Find where the given text appears and provide that cell's center as [X, Y] coordinate. 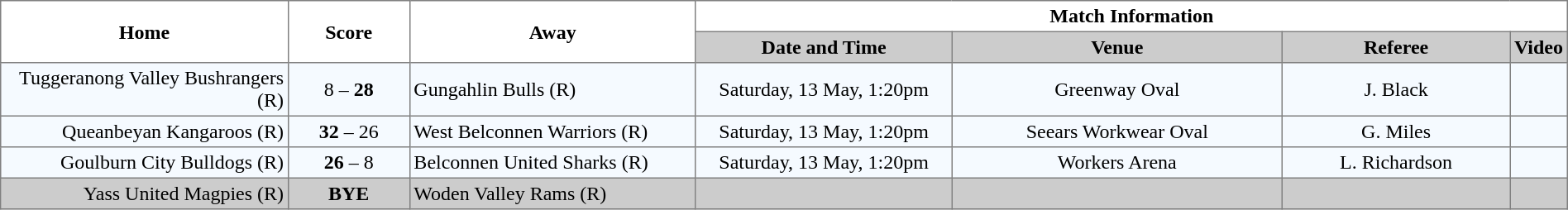
Away [552, 31]
Home [145, 31]
Venue [1117, 47]
Goulburn City Bulldogs (R) [145, 163]
Belconnen United Sharks (R) [552, 163]
G. Miles [1396, 131]
Score [349, 31]
Workers Arena [1117, 163]
26 – 8 [349, 163]
Queanbeyan Kangaroos (R) [145, 131]
Referee [1396, 47]
Tuggeranong Valley Bushrangers (R) [145, 89]
L. Richardson [1396, 163]
8 – 28 [349, 89]
Video [1539, 47]
Date and Time [824, 47]
32 – 26 [349, 131]
J. Black [1396, 89]
Greenway Oval [1117, 89]
BYE [349, 193]
Seears Workwear Oval [1117, 131]
Gungahlin Bulls (R) [552, 89]
West Belconnen Warriors (R) [552, 131]
Match Information [1131, 17]
Woden Valley Rams (R) [552, 193]
Yass United Magpies (R) [145, 193]
